Extract the (X, Y) coordinate from the center of the cell holding the provided text.  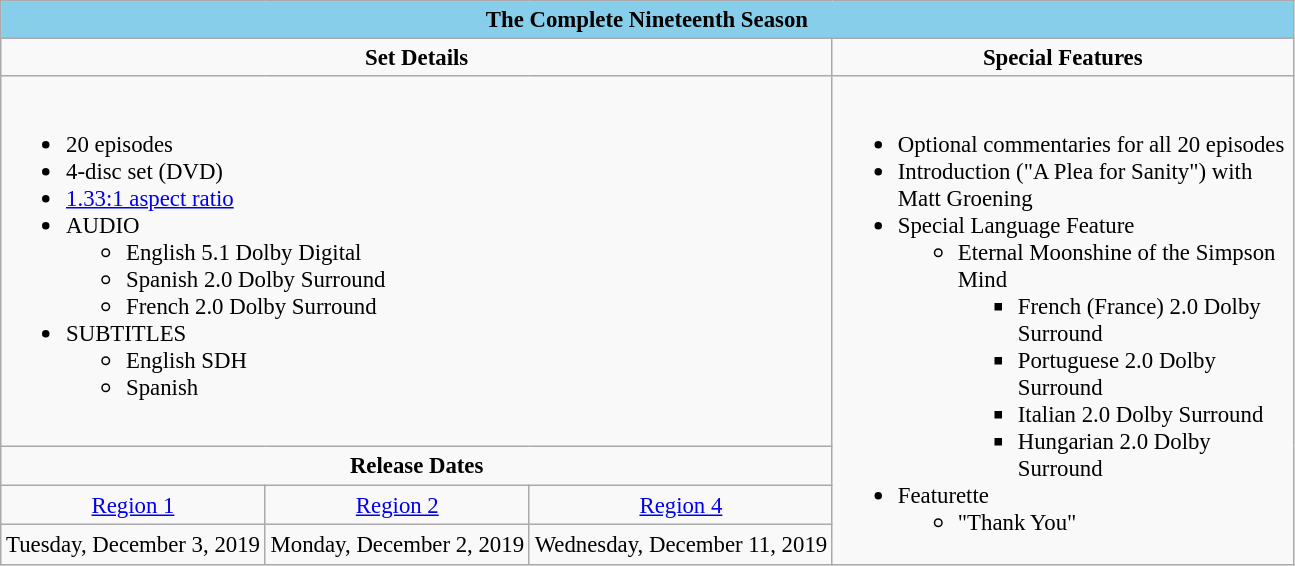
Region 2 (397, 504)
Special Features (1062, 58)
Region 4 (680, 504)
The Complete Nineteenth Season (647, 20)
Release Dates (417, 466)
Tuesday, December 3, 2019 (134, 544)
Set Details (417, 58)
Region 1 (134, 504)
Wednesday, December 11, 2019 (680, 544)
Monday, December 2, 2019 (397, 544)
